For the text-containing cell, return its midpoint in (x, y) coordinate format. 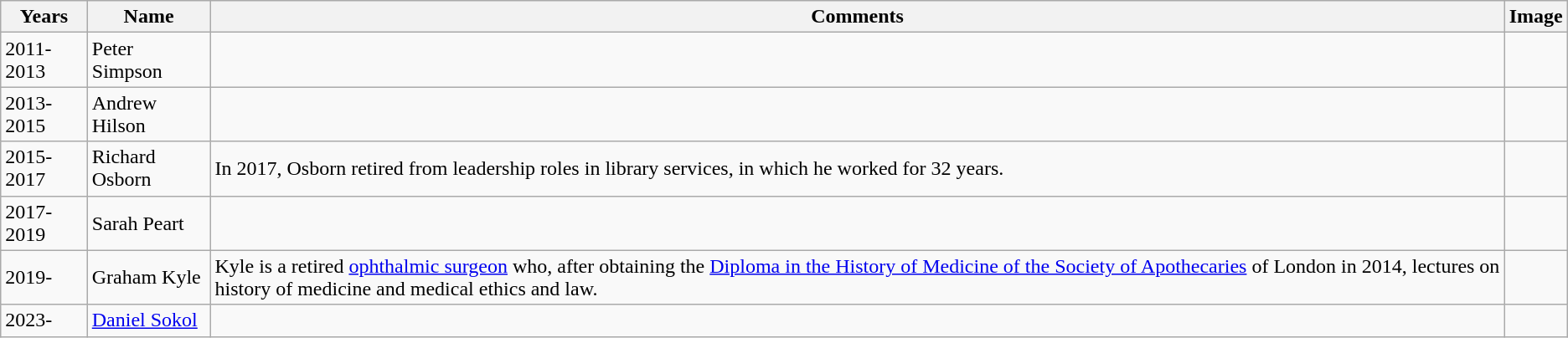
Years (44, 17)
Comments (858, 17)
Andrew Hilson (149, 114)
In 2017, Osborn retired from leadership roles in library services, in which he worked for 32 years. (858, 169)
2013-2015 (44, 114)
Sarah Peart (149, 223)
2019- (44, 278)
2015-2017 (44, 169)
Image (1536, 17)
Daniel Sokol (149, 320)
Graham Kyle (149, 278)
Name (149, 17)
Peter Simpson (149, 60)
2011-2013 (44, 60)
2023- (44, 320)
Richard Osborn (149, 169)
2017-2019 (44, 223)
